For the text-containing cell, return its midpoint in [X, Y] coordinate format. 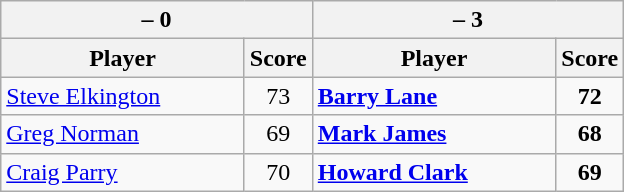
68 [590, 134]
– 3 [468, 20]
72 [590, 96]
70 [278, 172]
– 0 [157, 20]
Howard Clark [434, 172]
Greg Norman [123, 134]
Steve Elkington [123, 96]
Mark James [434, 134]
Barry Lane [434, 96]
73 [278, 96]
Craig Parry [123, 172]
